Capture the cell that displays the provided text and extract its [X, Y] central coordinate. 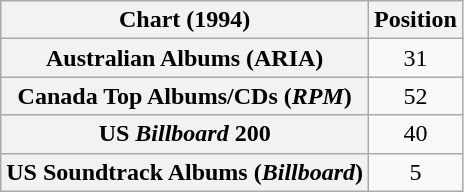
Position [416, 20]
Canada Top Albums/CDs (RPM) [185, 96]
Chart (1994) [185, 20]
Australian Albums (ARIA) [185, 58]
US Soundtrack Albums (Billboard) [185, 172]
5 [416, 172]
40 [416, 134]
52 [416, 96]
31 [416, 58]
US Billboard 200 [185, 134]
